Return (x, y) of the center of cell containing provided text 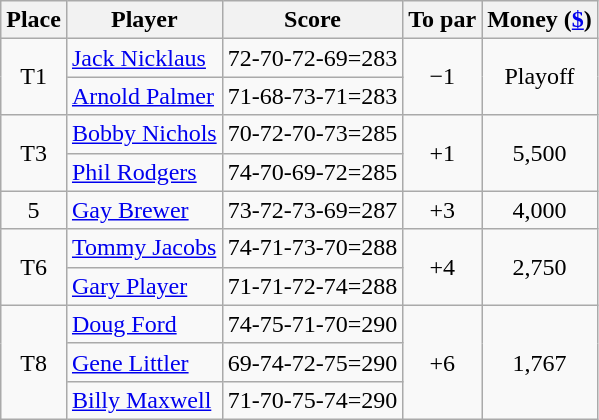
71-71-72-74=288 (312, 286)
+1 (442, 153)
Doug Ford (144, 324)
2,750 (540, 267)
70-72-70-73=285 (312, 134)
Money ($) (540, 20)
Player (144, 20)
71-70-75-74=290 (312, 400)
+6 (442, 362)
+4 (442, 267)
T1 (34, 77)
−1 (442, 77)
74-71-73-70=288 (312, 248)
71-68-73-71=283 (312, 96)
Bobby Nichols (144, 134)
Playoff (540, 77)
5 (34, 210)
Phil Rodgers (144, 172)
5,500 (540, 153)
74-70-69-72=285 (312, 172)
Score (312, 20)
+3 (442, 210)
73-72-73-69=287 (312, 210)
Tommy Jacobs (144, 248)
T6 (34, 267)
72-70-72-69=283 (312, 58)
Gene Littler (144, 362)
Gary Player (144, 286)
74-75-71-70=290 (312, 324)
Jack Nicklaus (144, 58)
Gay Brewer (144, 210)
T8 (34, 362)
Arnold Palmer (144, 96)
T3 (34, 153)
1,767 (540, 362)
69-74-72-75=290 (312, 362)
Billy Maxwell (144, 400)
Place (34, 20)
To par (442, 20)
4,000 (540, 210)
